Locate the cell with the specified text and output its (x, y) center coordinate. 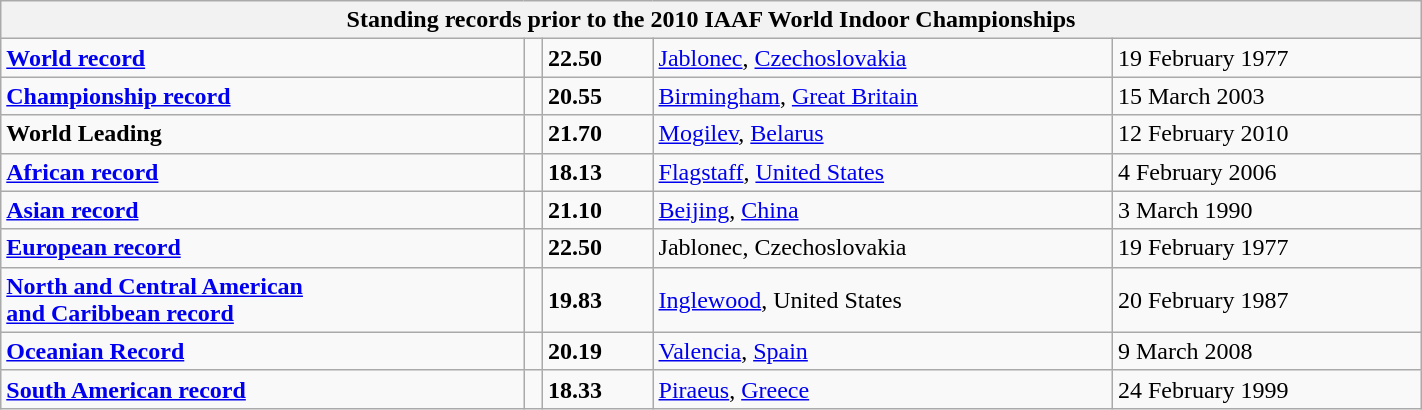
24 February 1999 (1266, 389)
12 February 2010 (1266, 134)
3 March 1990 (1266, 210)
15 March 2003 (1266, 96)
Oceanian Record (262, 351)
20.55 (598, 96)
World Leading (262, 134)
Championship record (262, 96)
Standing records prior to the 2010 IAAF World Indoor Championships (711, 20)
European record (262, 248)
4 February 2006 (1266, 172)
19.83 (598, 300)
18.33 (598, 389)
World record (262, 58)
21.10 (598, 210)
North and Central American and Caribbean record (262, 300)
20 February 1987 (1266, 300)
21.70 (598, 134)
18.13 (598, 172)
Valencia, Spain (882, 351)
Mogilev, Belarus (882, 134)
Asian record (262, 210)
African record (262, 172)
Inglewood, United States (882, 300)
Piraeus, Greece (882, 389)
Flagstaff, United States (882, 172)
Birmingham, Great Britain (882, 96)
9 March 2008 (1266, 351)
20.19 (598, 351)
Beijing, China (882, 210)
South American record (262, 389)
